Detect which cell encompasses the target text, then output its [X, Y] center coordinate. 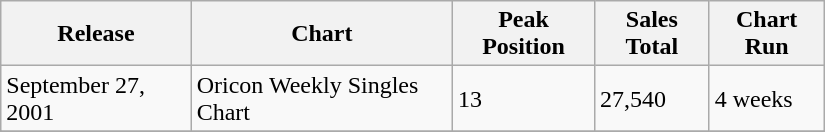
September 27, 2001 [96, 98]
Chart Run [766, 34]
Release [96, 34]
4 weeks [766, 98]
13 [524, 98]
27,540 [652, 98]
Chart [322, 34]
Peak Position [524, 34]
Oricon Weekly Singles Chart [322, 98]
Sales Total [652, 34]
